Return (X, Y) of the center of cell containing provided text 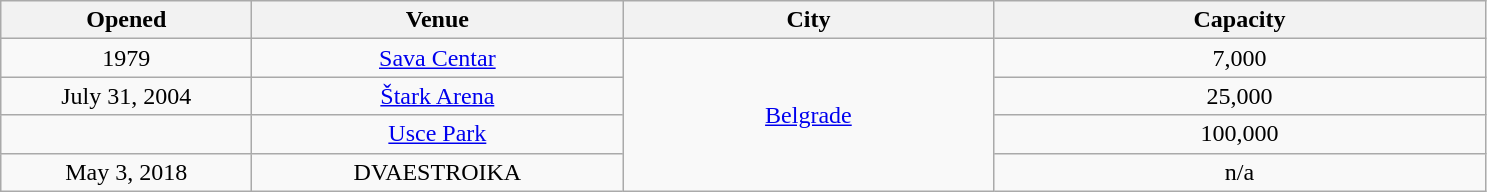
May 3, 2018 (126, 172)
July 31, 2004 (126, 96)
Usce Park (438, 134)
Štark Arena (438, 96)
25,000 (1240, 96)
City (808, 20)
Opened (126, 20)
1979 (126, 58)
Capacity (1240, 20)
n/a (1240, 172)
7,000 (1240, 58)
Sava Centar (438, 58)
Venue (438, 20)
Belgrade (808, 115)
100,000 (1240, 134)
DVAESTROIKA (438, 172)
